Extract the [X, Y] coordinate from the center of the cell holding the provided text.  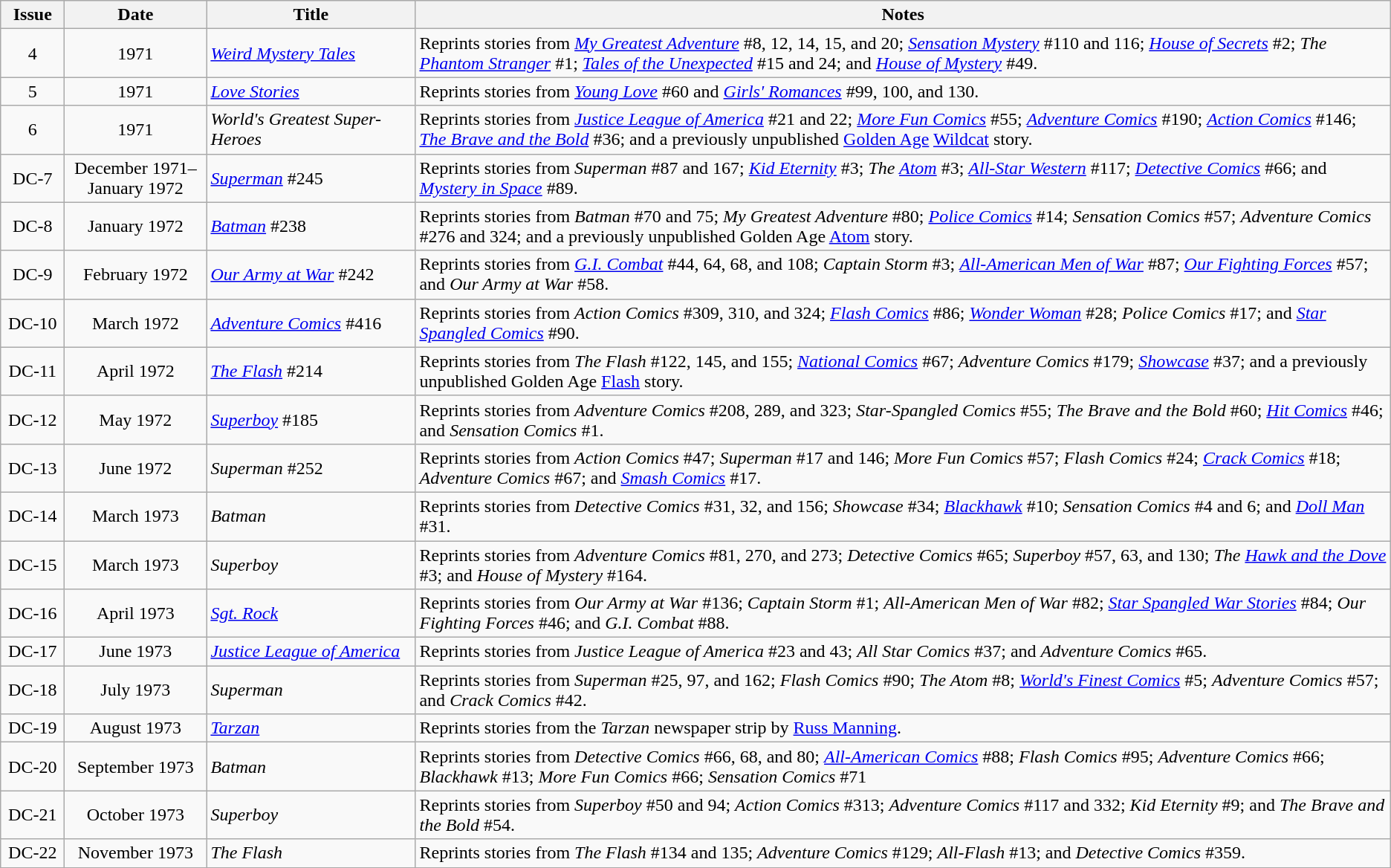
Reprints stories from Action Comics #309, 310, and 324; Flash Comics #86; Wonder Woman #28; Police Comics #17; and Star Spangled Comics #90. [903, 323]
The Flash [311, 853]
Superman #245 [311, 178]
November 1973 [135, 853]
January 1972 [135, 226]
Date [135, 15]
Justice League of America [311, 652]
Adventure Comics #416 [311, 323]
DC-13 [33, 468]
DC-17 [33, 652]
DC-19 [33, 728]
DC-18 [33, 690]
April 1973 [135, 614]
Batman #238 [311, 226]
Superboy #185 [311, 419]
6 [33, 129]
Reprints stories from Justice League of America #23 and 43; All Star Comics #37; and Adventure Comics #65. [903, 652]
DC-15 [33, 565]
4 [33, 54]
Reprints stories from Superman #25, 97, and 162; Flash Comics #90; The Atom #8; World's Finest Comics #5; Adventure Comics #57; and Crack Comics #42. [903, 690]
June 1973 [135, 652]
June 1972 [135, 468]
Reprints stories from Young Love #60 and Girls' Romances #99, 100, and 130. [903, 91]
DC-8 [33, 226]
DC-9 [33, 275]
DC-20 [33, 767]
September 1973 [135, 767]
Love Stories [311, 91]
July 1973 [135, 690]
March 1972 [135, 323]
DC-10 [33, 323]
Reprints stories from Detective Comics #31, 32, and 156; Showcase #34; Blackhawk #10; Sensation Comics #4 and 6; and Doll Man #31. [903, 516]
World's Greatest Super-Heroes [311, 129]
5 [33, 91]
Reprints stories from Superman #87 and 167; Kid Eternity #3; The Atom #3; All-Star Western #117; Detective Comics #66; and Mystery in Space #89. [903, 178]
May 1972 [135, 419]
Superman [311, 690]
DC-11 [33, 372]
December 1971–January 1972 [135, 178]
Weird Mystery Tales [311, 54]
DC-21 [33, 814]
DC-16 [33, 614]
DC-22 [33, 853]
Sgt. Rock [311, 614]
Reprints stories from Superboy #50 and 94; Action Comics #313; Adventure Comics #117 and 332; Kid Eternity #9; and The Brave and the Bold #54. [903, 814]
DC-14 [33, 516]
Reprints stories from the Tarzan newspaper strip by Russ Manning. [903, 728]
Notes [903, 15]
February 1972 [135, 275]
DC-7 [33, 178]
The Flash #214 [311, 372]
August 1973 [135, 728]
Our Army at War #242 [311, 275]
Title [311, 15]
Tarzan [311, 728]
DC-12 [33, 419]
Superman #252 [311, 468]
Issue [33, 15]
October 1973 [135, 814]
Reprints stories from The Flash #134 and 135; Adventure Comics #129; All-Flash #13; and Detective Comics #359. [903, 853]
April 1972 [135, 372]
